From the cell containing the given text, extract its center point as [X, Y] coordinate. 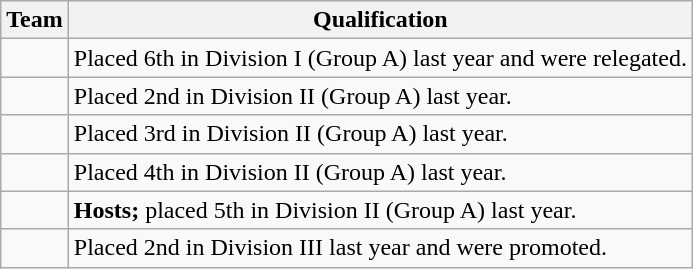
Placed 3rd in Division II (Group A) last year. [380, 134]
Placed 4th in Division II (Group A) last year. [380, 172]
Hosts; placed 5th in Division II (Group A) last year. [380, 210]
Placed 2nd in Division II (Group A) last year. [380, 96]
Placed 6th in Division I (Group A) last year and were relegated. [380, 58]
Team [35, 20]
Placed 2nd in Division III last year and were promoted. [380, 248]
Qualification [380, 20]
